Identify which cell holds the provided text, then report its [x, y] central coordinate. 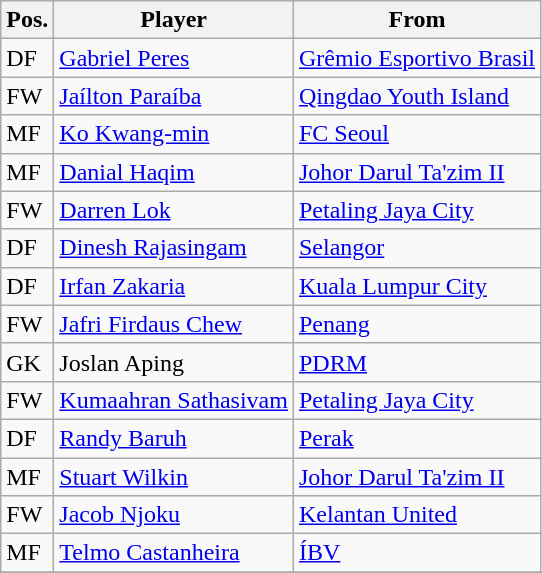
Penang [416, 324]
Kuala Lumpur City [416, 286]
Joslan Aping [174, 362]
From [416, 20]
Pos. [28, 20]
Kelantan United [416, 515]
Jaílton Paraíba [174, 96]
Telmo Castanheira [174, 553]
Jafri Firdaus Chew [174, 324]
Irfan Zakaria [174, 286]
GK [28, 362]
Darren Lok [174, 210]
Selangor [416, 248]
Perak [416, 438]
Player [174, 20]
Randy Baruh [174, 438]
Kumaahran Sathasivam [174, 400]
Stuart Wilkin [174, 477]
PDRM [416, 362]
Grêmio Esportivo Brasil [416, 58]
Danial Haqim [174, 172]
Qingdao Youth Island [416, 96]
Jacob Njoku [174, 515]
Dinesh Rajasingam [174, 248]
ÍBV [416, 553]
FC Seoul [416, 134]
Gabriel Peres [174, 58]
Ko Kwang-min [174, 134]
